Return (X, Y) of the center of cell containing provided text 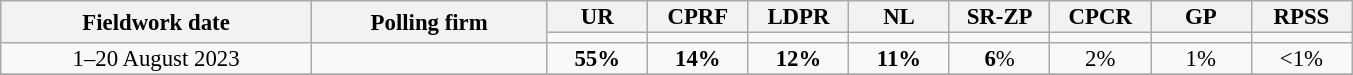
CPRF (698, 17)
SR-ZP (1000, 17)
14% (698, 59)
LDPR (798, 17)
Polling firm (429, 22)
RPSS (1302, 17)
11% (900, 59)
12% (798, 59)
NL (900, 17)
6% (1000, 59)
CPCR (1100, 17)
<1% (1302, 59)
2% (1100, 59)
Fieldwork date (156, 22)
GP (1200, 17)
1–20 August 2023 (156, 59)
55% (598, 59)
UR (598, 17)
1% (1200, 59)
